Output the (X, Y) coordinate of the center of the cell containing the given text.  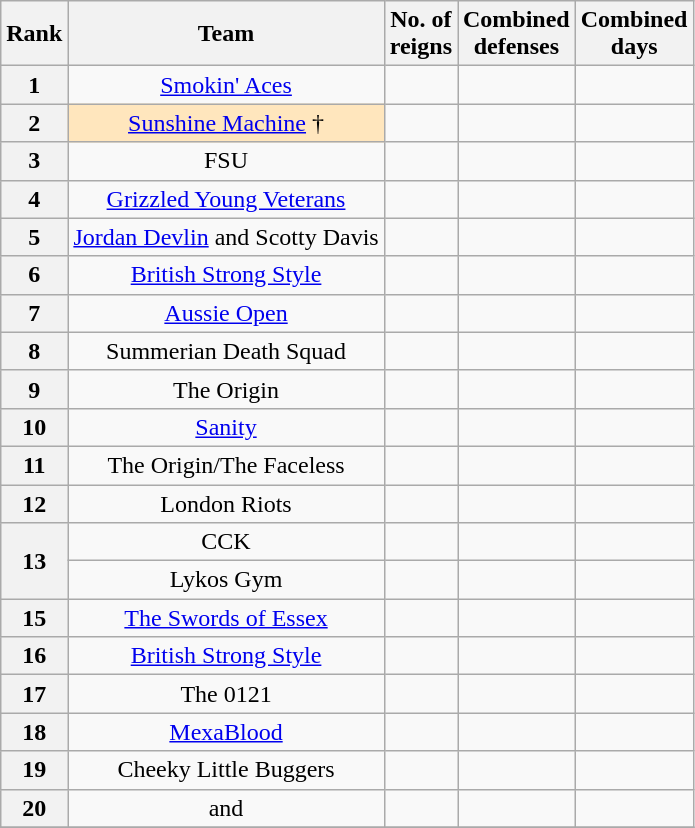
3 (34, 161)
9 (34, 389)
11 (34, 465)
19 (34, 770)
1 (34, 85)
CCK (226, 542)
Summerian Death Squad (226, 351)
4 (34, 199)
Aussie Open (226, 313)
2 (34, 123)
The 0121 (226, 694)
Lykos Gym (226, 580)
FSU (226, 161)
10 (34, 427)
12 (34, 503)
London Riots (226, 503)
The Swords of Essex (226, 618)
The Origin (226, 389)
17 (34, 694)
Smokin' Aces (226, 85)
Sunshine Machine † (226, 123)
5 (34, 237)
Combineddefenses (517, 34)
7 (34, 313)
20 (34, 808)
Cheeky Little Buggers (226, 770)
8 (34, 351)
Combineddays (634, 34)
Sanity (226, 427)
Team (226, 34)
The Origin/The Faceless (226, 465)
No. ofreigns (420, 34)
MexaBlood (226, 732)
18 (34, 732)
Jordan Devlin and Scotty Davis (226, 237)
6 (34, 275)
Rank (34, 34)
13 (34, 561)
15 (34, 618)
and (226, 808)
16 (34, 656)
Grizzled Young Veterans (226, 199)
